From the cell containing the given text, extract its center point as (x, y) coordinate. 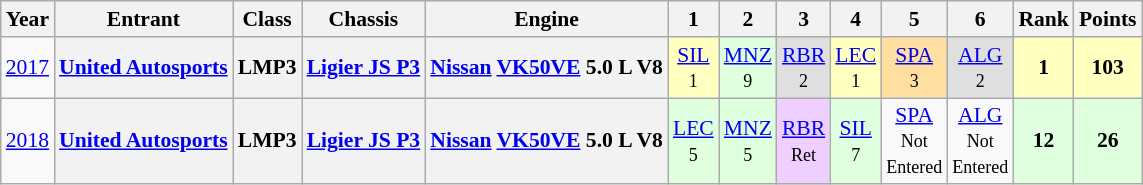
RBRRet (804, 142)
Engine (546, 19)
Points (1108, 19)
26 (1108, 142)
103 (1108, 68)
Entrant (144, 19)
Rank (1044, 19)
SPA3 (914, 68)
MNZ9 (748, 68)
ALG2 (980, 68)
Chassis (364, 19)
MNZ5 (748, 142)
2017 (28, 68)
4 (856, 19)
2 (748, 19)
Year (28, 19)
LEC1 (856, 68)
Class (268, 19)
SIL7 (856, 142)
SIL1 (694, 68)
SPANotEntered (914, 142)
2018 (28, 142)
3 (804, 19)
12 (1044, 142)
LEC5 (694, 142)
6 (980, 19)
5 (914, 19)
RBR2 (804, 68)
ALGNotEntered (980, 142)
